Detect which cell encompasses the target text, then output its [X, Y] center coordinate. 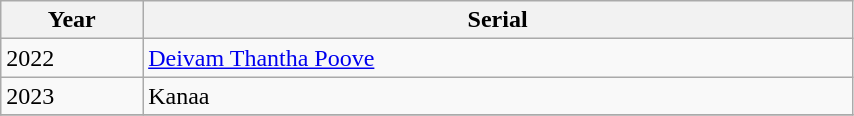
Kanaa [498, 96]
Deivam Thantha Poove [498, 58]
2023 [72, 96]
Serial [498, 20]
Year [72, 20]
2022 [72, 58]
